Find where the given text appears and provide that cell's center as [x, y] coordinate. 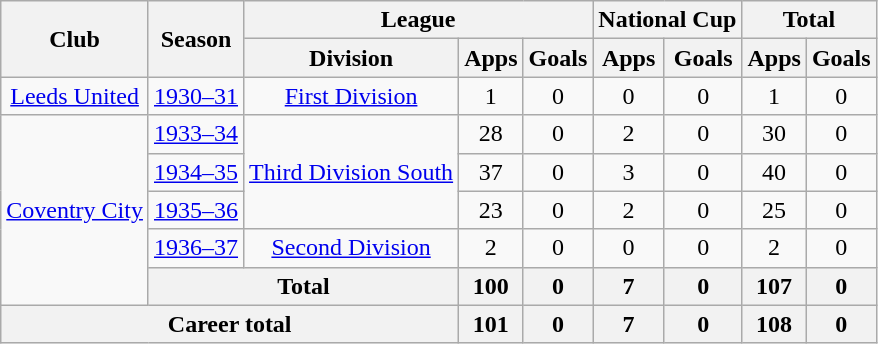
100 [491, 286]
National Cup [668, 20]
1934–35 [196, 172]
Second Division [352, 248]
Season [196, 39]
Leeds United [75, 96]
23 [491, 210]
Career total [230, 324]
108 [774, 324]
Coventry City [75, 210]
3 [629, 172]
1935–36 [196, 210]
1930–31 [196, 96]
37 [491, 172]
1933–34 [196, 134]
First Division [352, 96]
28 [491, 134]
30 [774, 134]
25 [774, 210]
107 [774, 286]
Club [75, 39]
Third Division South [352, 172]
Division [352, 58]
101 [491, 324]
40 [774, 172]
League [418, 20]
1936–37 [196, 248]
